Identify which cell holds the provided text, then report its [x, y] central coordinate. 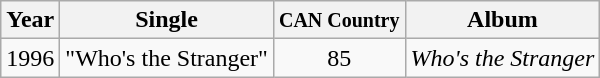
Who's the Stranger [502, 58]
CAN Country [339, 20]
"Who's the Stranger" [167, 58]
Year [30, 20]
85 [339, 58]
Single [167, 20]
1996 [30, 58]
Album [502, 20]
